Provide the (X, Y) coordinate of the cell's center where the given text is located.  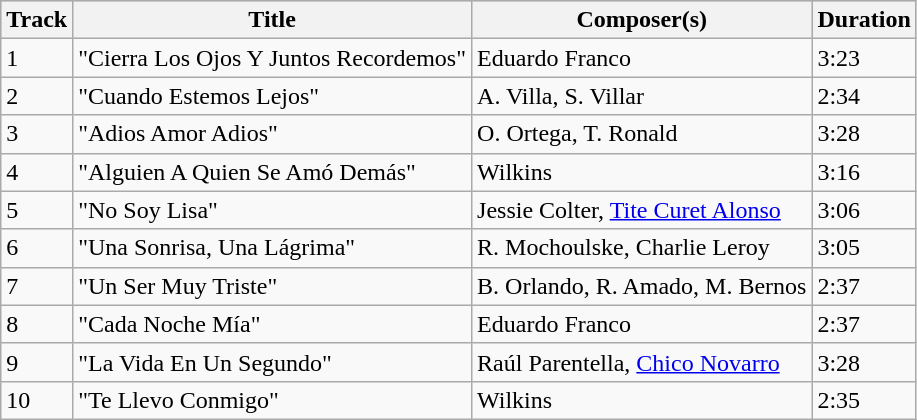
1 (37, 58)
5 (37, 210)
"Te Llevo Conmigo" (272, 400)
"Alguien A Quien Se Amó Demás" (272, 172)
3:16 (864, 172)
"Cierra Los Ojos Y Juntos Recordemos" (272, 58)
6 (37, 248)
4 (37, 172)
"No Soy Lisa" (272, 210)
7 (37, 286)
Jessie Colter, Tite Curet Alonso (642, 210)
"Un Ser Muy Triste" (272, 286)
Track (37, 20)
O. Ortega, T. Ronald (642, 134)
8 (37, 324)
Composer(s) (642, 20)
Title (272, 20)
2:35 (864, 400)
"Adios Amor Adios" (272, 134)
Duration (864, 20)
3:23 (864, 58)
3:05 (864, 248)
10 (37, 400)
"Una Sonrisa, Una Lágrima" (272, 248)
"La Vida En Un Segundo" (272, 362)
Raúl Parentella, Chico Novarro (642, 362)
3:06 (864, 210)
"Cada Noche Mía" (272, 324)
A. Villa, S. Villar (642, 96)
2 (37, 96)
2:34 (864, 96)
9 (37, 362)
"Cuando Estemos Lejos" (272, 96)
R. Mochoulske, Charlie Leroy (642, 248)
B. Orlando, R. Amado, M. Bernos (642, 286)
3 (37, 134)
